Return [x, y] of the center of cell containing provided text 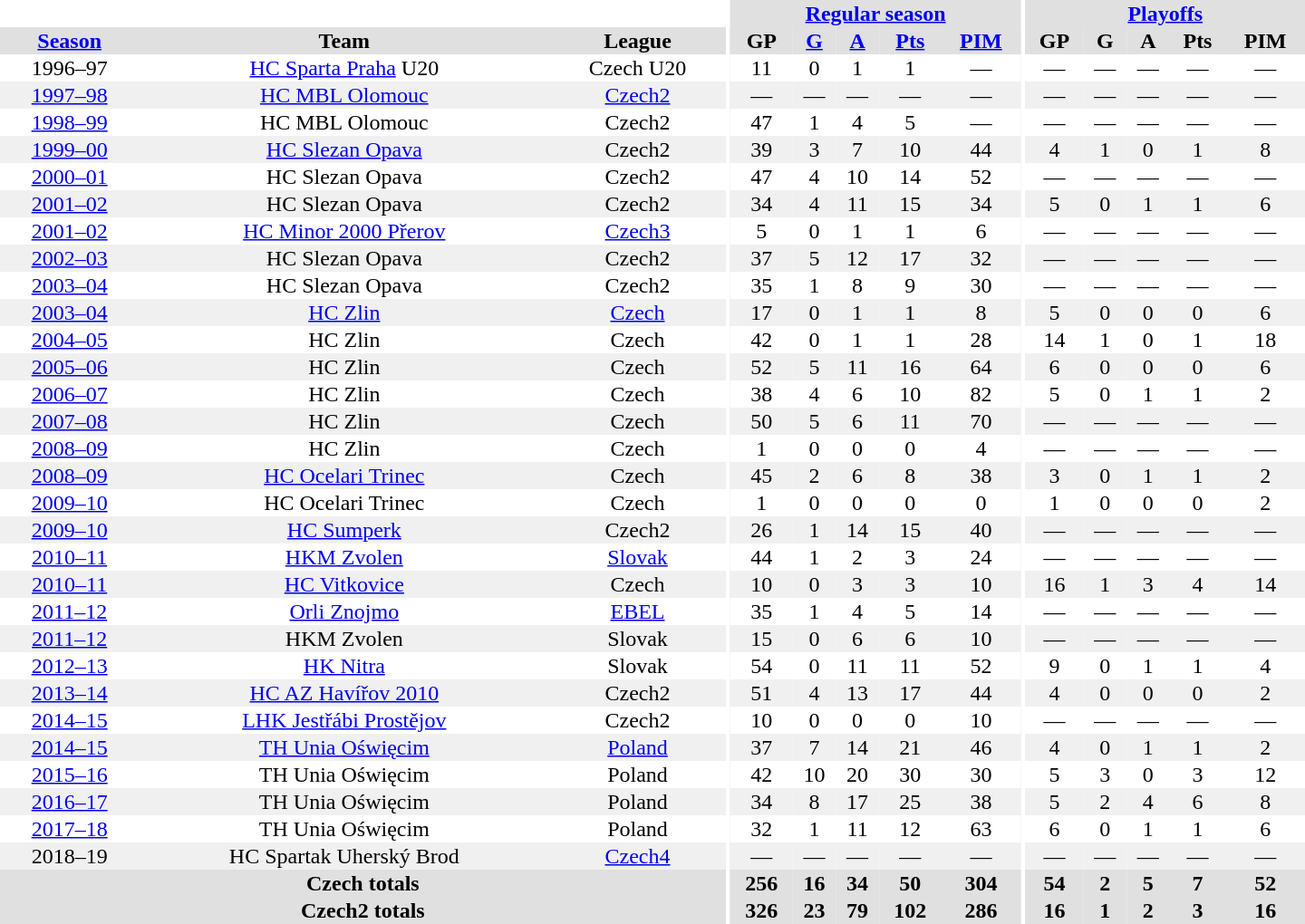
24 [981, 557]
79 [857, 910]
286 [981, 910]
League [637, 41]
HC Spartak Uherský Brod [344, 856]
1996–97 [69, 68]
LHK Jestřábi Prostějov [344, 720]
2006–07 [69, 394]
2005–06 [69, 367]
70 [981, 421]
Czech4 [637, 856]
20 [857, 775]
1997–98 [69, 95]
102 [910, 910]
28 [981, 340]
13 [857, 693]
Season [69, 41]
18 [1265, 340]
2004–05 [69, 340]
2013–14 [69, 693]
Czech totals [362, 883]
2016–17 [69, 802]
2018–19 [69, 856]
51 [761, 693]
2007–08 [69, 421]
Czech U20 [637, 68]
40 [981, 530]
HC AZ Havířov 2010 [344, 693]
HC Vitkovice [344, 584]
2017–18 [69, 829]
39 [761, 149]
Orli Znojmo [344, 611]
Regular season [875, 14]
256 [761, 883]
2002–03 [69, 258]
326 [761, 910]
45 [761, 476]
21 [910, 747]
Czech2 totals [362, 910]
63 [981, 829]
2015–16 [69, 775]
82 [981, 394]
26 [761, 530]
HC Sumperk [344, 530]
23 [815, 910]
64 [981, 367]
Playoffs [1165, 14]
25 [910, 802]
HC Minor 2000 Přerov [344, 231]
Czech3 [637, 231]
HC Sparta Praha U20 [344, 68]
46 [981, 747]
HK Nitra [344, 666]
1999–00 [69, 149]
Team [344, 41]
2000–01 [69, 177]
1998–99 [69, 122]
2012–13 [69, 666]
304 [981, 883]
EBEL [637, 611]
